Detect which cell encompasses the target text, then output its (X, Y) center coordinate. 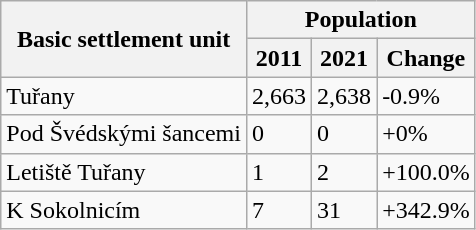
+100.0% (426, 172)
2,638 (344, 96)
Basic settlement unit (124, 39)
2021 (344, 58)
2011 (278, 58)
31 (344, 210)
Pod Švédskými šancemi (124, 134)
Change (426, 58)
2 (344, 172)
Population (360, 20)
K Sokolnicím (124, 210)
+0% (426, 134)
2,663 (278, 96)
7 (278, 210)
+342.9% (426, 210)
1 (278, 172)
-0.9% (426, 96)
Letiště Tuřany (124, 172)
Tuřany (124, 96)
